Determine the [x, y] coordinate at the center of the cell enclosing the given text.  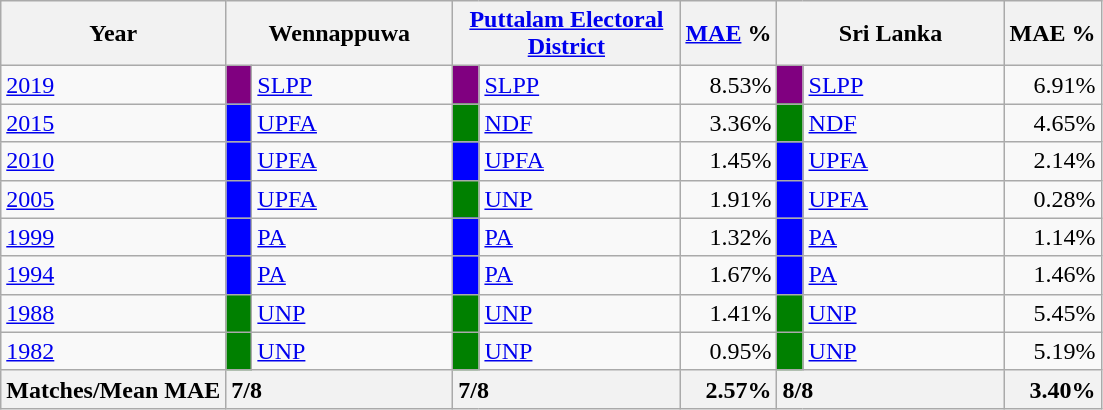
Puttalam Electoral District [566, 34]
1.41% [728, 313]
4.65% [1052, 123]
3.36% [728, 123]
Year [114, 34]
1.91% [728, 199]
1994 [114, 275]
1988 [114, 313]
8/8 [890, 389]
1.14% [1052, 237]
1.32% [728, 237]
Wennappuwa [340, 34]
Matches/Mean MAE [114, 389]
1.45% [728, 161]
2015 [114, 123]
6.91% [1052, 85]
1999 [114, 237]
0.28% [1052, 199]
0.95% [728, 351]
2010 [114, 161]
1.67% [728, 275]
2.57% [728, 389]
Sri Lanka [890, 34]
3.40% [1052, 389]
5.19% [1052, 351]
8.53% [728, 85]
2.14% [1052, 161]
2019 [114, 85]
1.46% [1052, 275]
5.45% [1052, 313]
2005 [114, 199]
1982 [114, 351]
